Return [X, Y] of the center of cell containing provided text 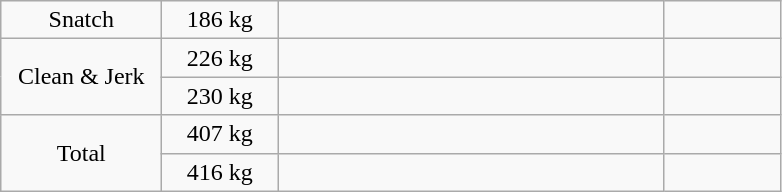
226 kg [220, 58]
Clean & Jerk [82, 77]
186 kg [220, 20]
Total [82, 153]
Snatch [82, 20]
416 kg [220, 172]
407 kg [220, 134]
230 kg [220, 96]
